Return the (x, y) coordinate for the center point of the cell that contains the specified text.  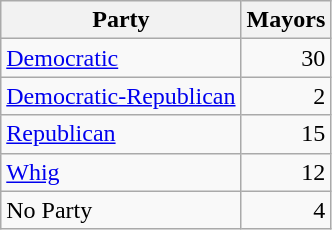
Democratic-Republican (121, 96)
Whig (121, 172)
15 (286, 134)
Mayors (286, 20)
No Party (121, 210)
2 (286, 96)
Party (121, 20)
30 (286, 58)
Democratic (121, 58)
Republican (121, 134)
12 (286, 172)
4 (286, 210)
